For the text-containing cell, return its midpoint in [X, Y] coordinate format. 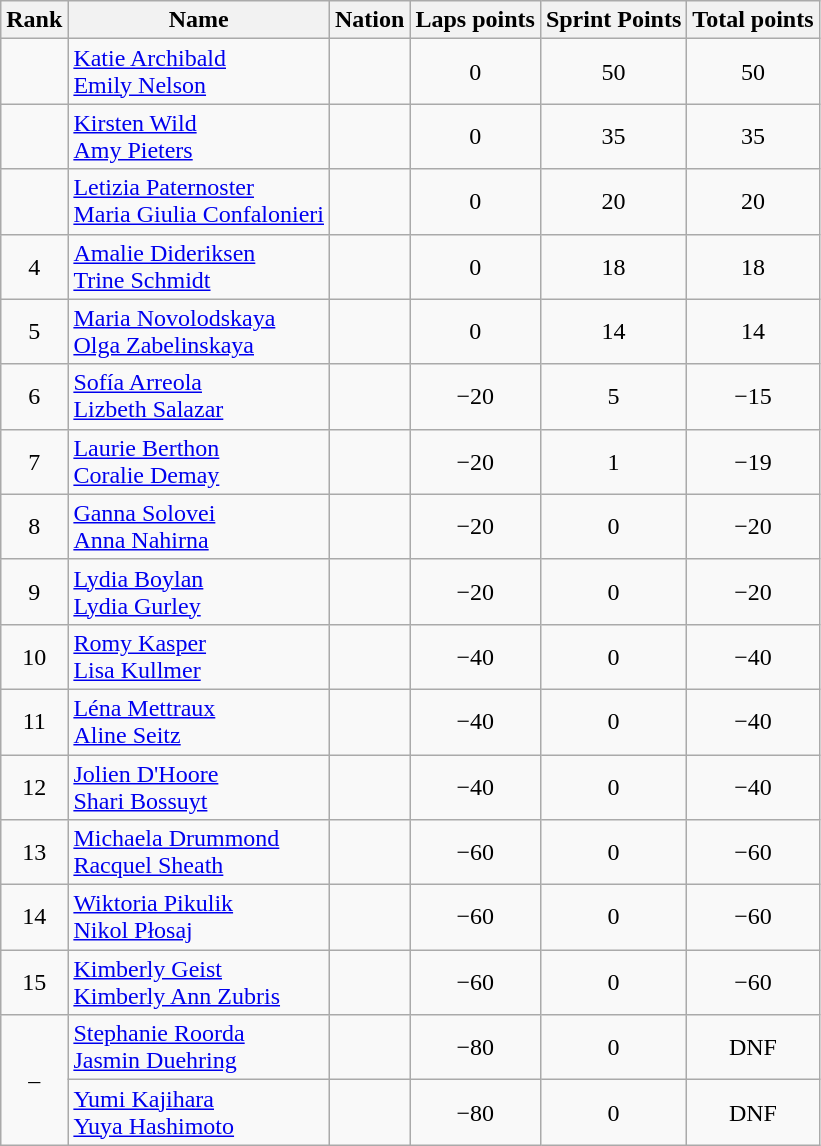
Ganna SoloveiAnna Nahirna [199, 526]
Sofía ArreolaLizbeth Salazar [199, 396]
15 [34, 982]
Kimberly GeistKimberly Ann Zubris [199, 982]
Stephanie RoordaJasmin Duehring [199, 1048]
−19 [753, 462]
4 [34, 266]
12 [34, 786]
Léna MettrauxAline Seitz [199, 722]
Katie ArchibaldEmily Nelson [199, 72]
Letizia PaternosterMaria Giulia Confalonieri [199, 202]
Amalie DideriksenTrine Schmidt [199, 266]
Laurie BerthonCoralie Demay [199, 462]
Maria NovolodskayaOlga Zabelinskaya [199, 332]
Lydia BoylanLydia Gurley [199, 592]
−15 [753, 396]
Laps points [475, 20]
Yumi KajiharaYuya Hashimoto [199, 1112]
Sprint Points [613, 20]
– [34, 1080]
Name [199, 20]
7 [34, 462]
Total points [753, 20]
Michaela DrummondRacquel Sheath [199, 852]
6 [34, 396]
9 [34, 592]
11 [34, 722]
8 [34, 526]
10 [34, 656]
Kirsten WildAmy Pieters [199, 136]
Nation [370, 20]
13 [34, 852]
1 [613, 462]
Wiktoria PikulikNikol Płosaj [199, 918]
Jolien D'HooreShari Bossuyt [199, 786]
Rank [34, 20]
Romy KasperLisa Kullmer [199, 656]
